From the cell containing the given text, extract its center point as [x, y] coordinate. 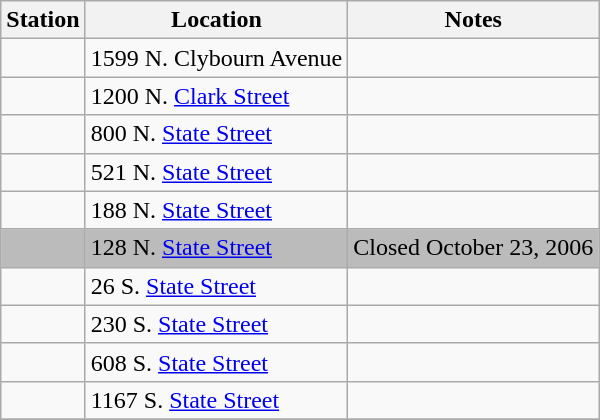
1200 N. Clark Street [216, 96]
Station [43, 20]
Closed October 23, 2006 [474, 248]
26 S. State Street [216, 286]
128 N. State Street [216, 248]
800 N. State Street [216, 134]
188 N. State Street [216, 210]
1599 N. Clybourn Avenue [216, 58]
Notes [474, 20]
230 S. State Street [216, 324]
608 S. State Street [216, 362]
521 N. State Street [216, 172]
Location [216, 20]
1167 S. State Street [216, 400]
